Extract the (x, y) coordinate from the center of the cell holding the provided text.  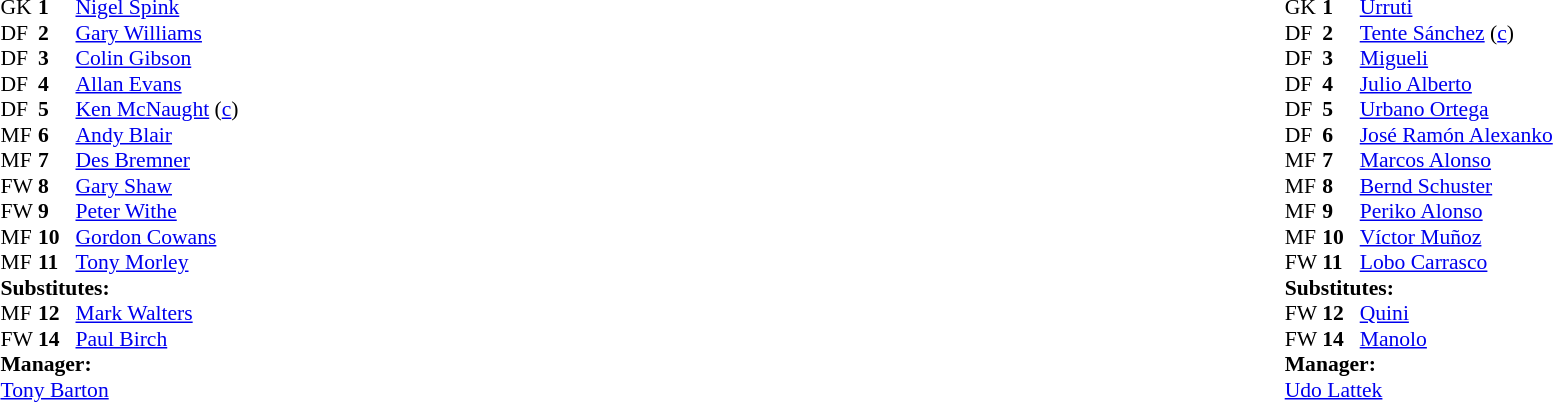
Paul Birch (158, 339)
Víctor Muñoz (1456, 237)
Ken McNaught (c) (158, 109)
Allan Evans (158, 84)
Colin Gibson (158, 59)
Periko Alonso (1456, 211)
Gary Shaw (158, 186)
Gary Williams (158, 33)
Des Bremner (158, 161)
Manolo (1456, 339)
Quini (1456, 313)
Bernd Schuster (1456, 186)
Tony Morley (158, 263)
Mark Walters (158, 313)
José Ramón Alexanko (1456, 135)
Urbano Ortega (1456, 109)
Lobo Carrasco (1456, 263)
Andy Blair (158, 135)
Migueli (1456, 59)
Peter Withe (158, 211)
Gordon Cowans (158, 237)
Marcos Alonso (1456, 161)
Julio Alberto (1456, 84)
Tente Sánchez (c) (1456, 33)
